Return the [x, y] coordinate for the center point of the cell that contains the specified text.  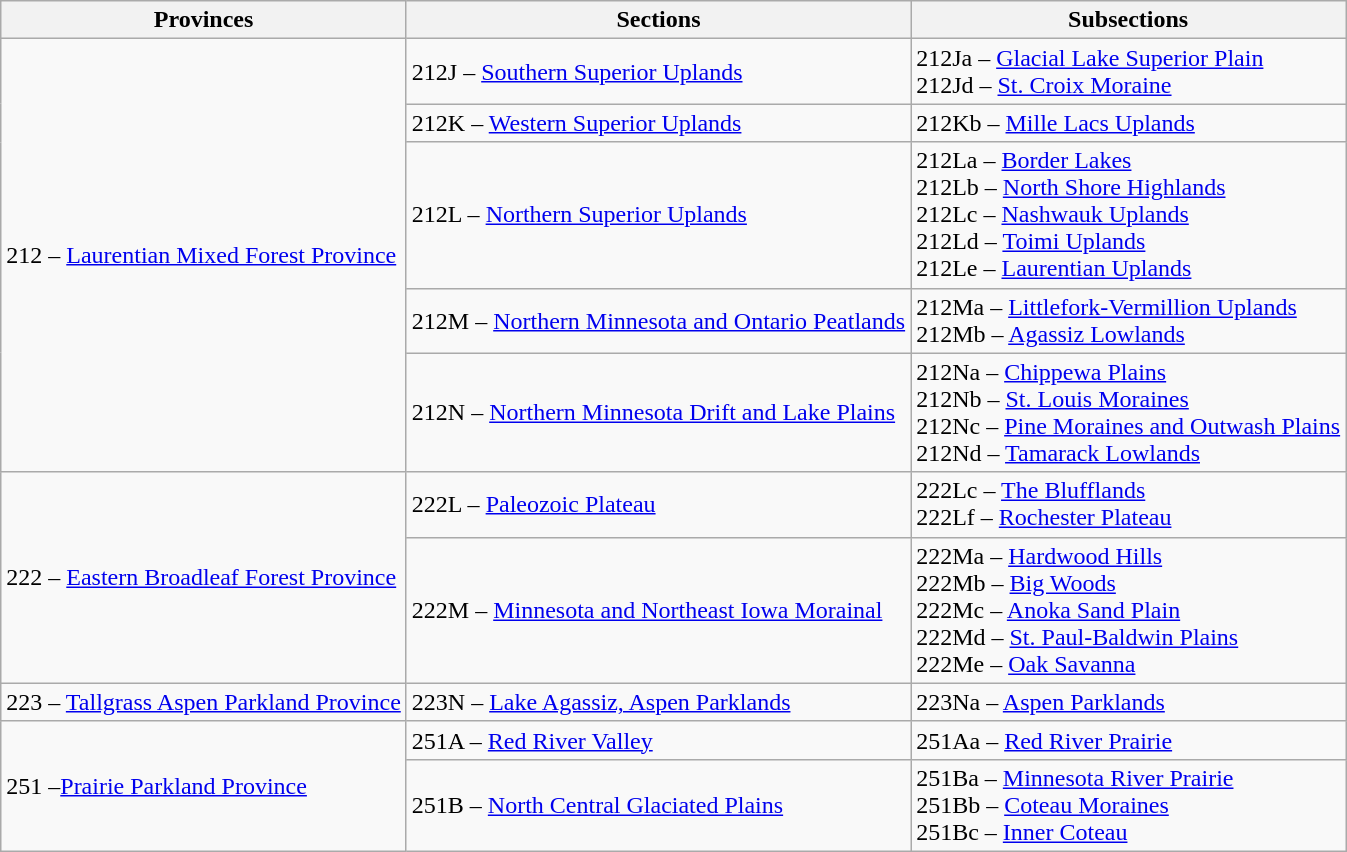
251Ba – Minnesota River Prairie251Bb – Coteau Moraines251Bc – Inner Coteau [1128, 805]
222L – Paleozoic Plateau [658, 504]
223Na – Aspen Parklands [1128, 702]
212K – Western Superior Uplands [658, 123]
251 –Prairie Parkland Province [204, 786]
223 – Tallgrass Aspen Parkland Province [204, 702]
222Lc – The Blufflands222Lf – Rochester Plateau [1128, 504]
223N – Lake Agassiz, Aspen Parklands [658, 702]
212Ja – Glacial Lake Superior Plain212Jd – St. Croix Moraine [1128, 72]
212Kb – Mille Lacs Uplands [1128, 123]
251A – Red River Valley [658, 740]
212Ma – Littlefork-Vermillion Uplands212Mb – Agassiz Lowlands [1128, 320]
222M – Minnesota and Northeast Iowa Morainal [658, 610]
222 – Eastern Broadleaf Forest Province [204, 578]
212M – Northern Minnesota and Ontario Peatlands [658, 320]
251B – North Central Glaciated Plains [658, 805]
212J – Southern Superior Uplands [658, 72]
Sections [658, 20]
212La – Border Lakes212Lb – North Shore Highlands212Lc – Nashwauk Uplands212Ld – Toimi Uplands212Le – Laurentian Uplands [1128, 215]
212 – Laurentian Mixed Forest Province [204, 256]
212Na – Chippewa Plains212Nb – St. Louis Moraines212Nc – Pine Moraines and Outwash Plains212Nd – Tamarack Lowlands [1128, 412]
Provinces [204, 20]
Subsections [1128, 20]
222Ma – Hardwood Hills222Mb – Big Woods222Mc – Anoka Sand Plain222Md – St. Paul-Baldwin Plains222Me – Oak Savanna [1128, 610]
212L – Northern Superior Uplands [658, 215]
251Aa – Red River Prairie [1128, 740]
212N – Northern Minnesota Drift and Lake Plains [658, 412]
